Find where the given text appears and provide that cell's center as (X, Y) coordinate. 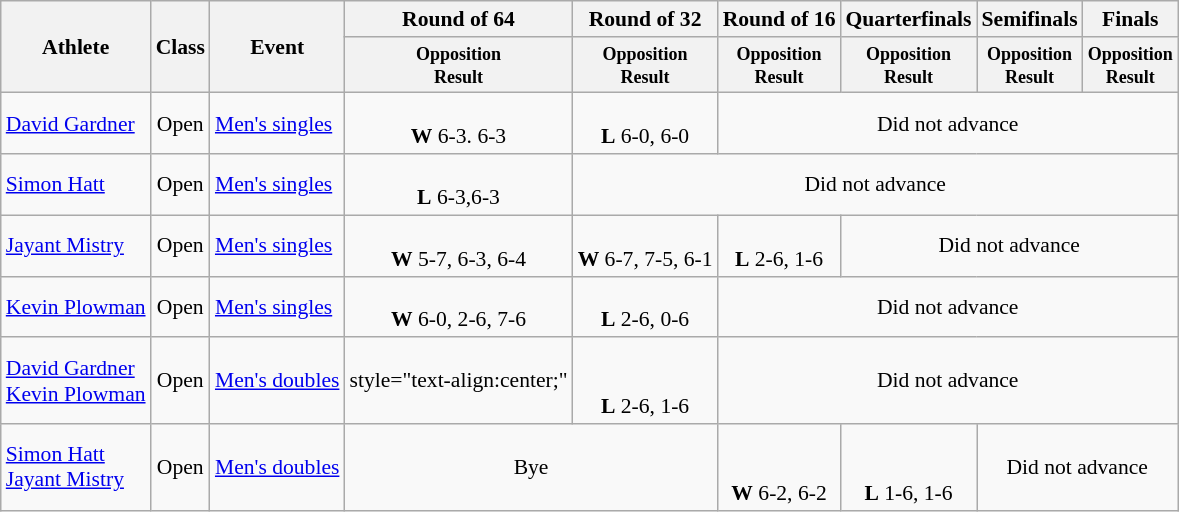
Bye (530, 468)
L 6-3,6-3 (458, 184)
Round of 32 (646, 19)
Simon Hatt Jayant Mistry (76, 468)
Athlete (76, 47)
David Gardner (76, 124)
David Gardner Kevin Plowman (76, 382)
L 6-0, 6-0 (646, 124)
Quarterfinals (908, 19)
W 6-7, 7-5, 6-1 (646, 246)
W 6-2, 6-2 (780, 468)
L 2-6, 0-6 (646, 306)
Event (278, 47)
Round of 16 (780, 19)
Jayant Mistry (76, 246)
Kevin Plowman (76, 306)
W 6-0, 2-6, 7-6 (458, 306)
Class (180, 47)
Simon Hatt (76, 184)
style="text-align:center;" (458, 382)
Finals (1130, 19)
W 6-3. 6-3 (458, 124)
W 5-7, 6-3, 6-4 (458, 246)
L 1-6, 1-6 (908, 468)
Semifinals (1030, 19)
Round of 64 (458, 19)
